Identify which cell holds the provided text, then report its (X, Y) central coordinate. 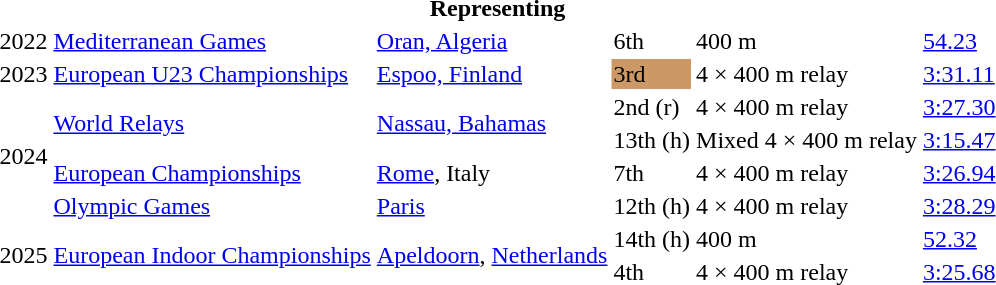
7th (652, 173)
Oran, Algeria (492, 41)
Nassau, Bahamas (492, 124)
Olympic Games (212, 206)
World Relays (212, 124)
Mixed 4 × 400 m relay (807, 140)
Paris (492, 206)
European U23 Championships (212, 74)
2nd (r) (652, 107)
14th (h) (652, 239)
12th (h) (652, 206)
European Championships (212, 173)
Mediterranean Games (212, 41)
13th (h) (652, 140)
Espoo, Finland (492, 74)
6th (652, 41)
3rd (652, 74)
Rome, Italy (492, 173)
